Detect which cell encompasses the target text, then output its [x, y] center coordinate. 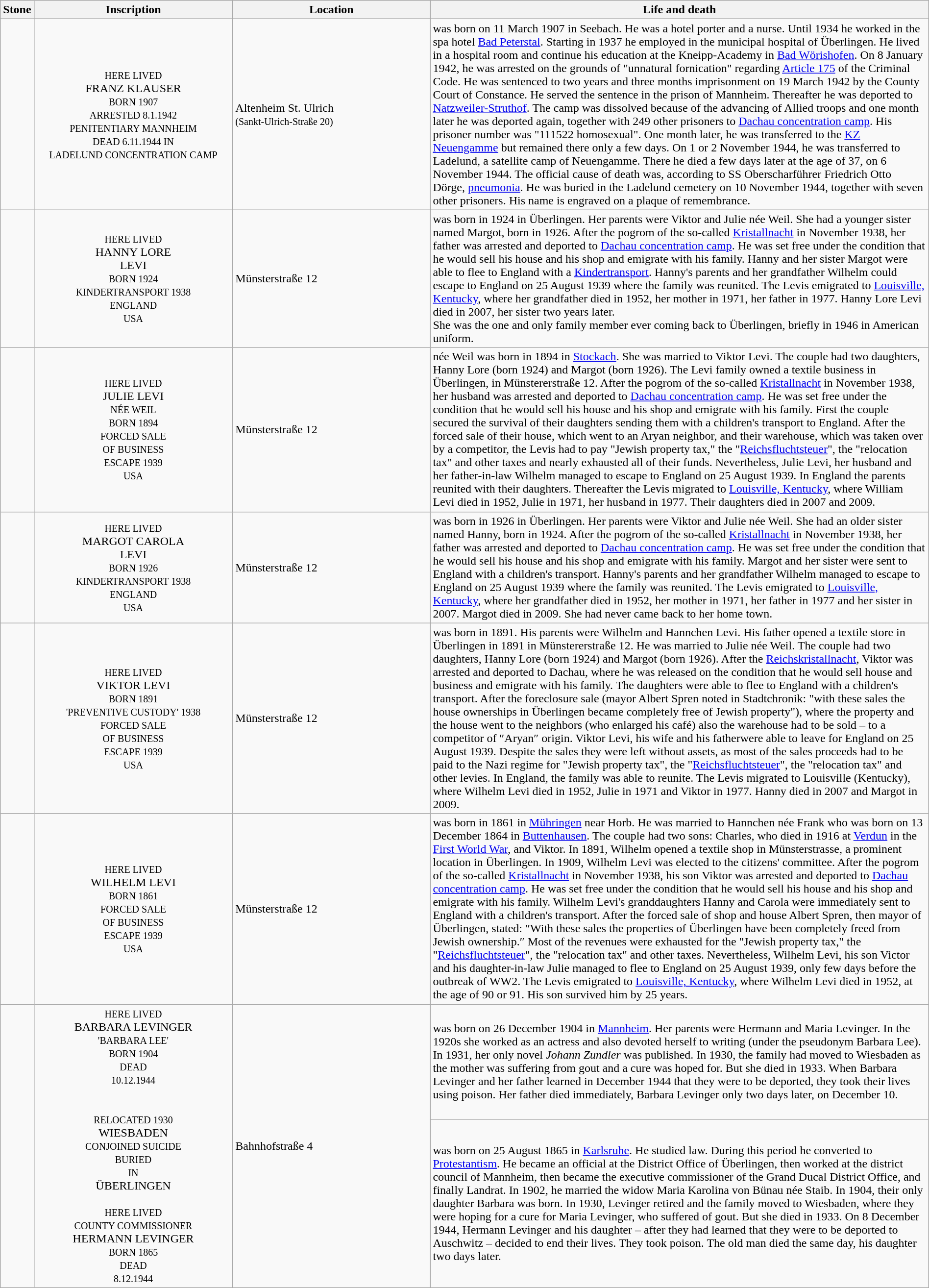
HERE LIVEDWILHELM LEVIBORN 1861FORCED SALEOF BUSINESSESCAPE 1939USA [133, 909]
HERE LIVEDVIKTOR LEVIBORN 1891'PREVENTIVE CUSTODY' 1938FORCED SALEOF BUSINESSESCAPE 1939USA [133, 718]
Life and death [679, 10]
Location [331, 10]
HERE LIVEDMARGOT CAROLALEVIBORN 1926KINDERTRANSPORT 1938ENGLANDUSA [133, 568]
HERE LIVEDJULIE LEVINÉE WEILBORN 1894FORCED SALEOF BUSINESSESCAPE 1939USA [133, 429]
HERE LIVEDHANNY LORELEVIBORN 1924KINDERTRANSPORT 1938ENGLANDUSA [133, 278]
Altenheim St. Ulrich(Sankt-Ulrich-Straße 20) [331, 115]
Bahnhofstraße 4 [331, 1146]
Stone [17, 10]
HERE LIVEDFRANZ KLAUSERBORN 1907ARRESTED 8.1.1942PENITENTIARY MANNHEIMDEAD 6.11.1944 INLADELUND CONCENTRATION CAMP [133, 115]
Inscription [133, 10]
